Return (X, Y) of the center of cell containing provided text 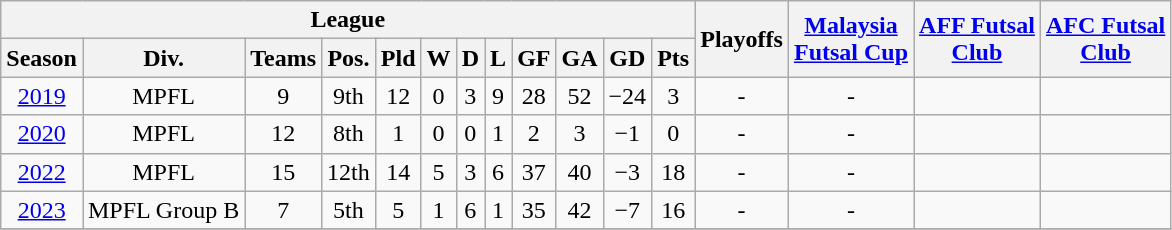
D (470, 58)
−24 (628, 96)
2022 (42, 172)
8th (349, 134)
−1 (628, 134)
2023 (42, 210)
40 (580, 172)
2 (534, 134)
9th (349, 96)
L (498, 58)
W (438, 58)
12th (349, 172)
Div. (163, 58)
Pld (398, 58)
2019 (42, 96)
Season (42, 58)
AFC FutsalClub (1105, 39)
37 (534, 172)
7 (284, 210)
AFF FutsalClub (978, 39)
League (348, 20)
5th (349, 210)
−7 (628, 210)
2020 (42, 134)
GA (580, 58)
18 (674, 172)
16 (674, 210)
35 (534, 210)
15 (284, 172)
GD (628, 58)
Playoffs (742, 39)
GF (534, 58)
42 (580, 210)
MPFL Group B (163, 210)
52 (580, 96)
Pos. (349, 58)
14 (398, 172)
Pts (674, 58)
MalaysiaFutsal Cup (850, 39)
28 (534, 96)
Teams (284, 58)
−3 (628, 172)
